Identify which cell holds the provided text, then report its [x, y] central coordinate. 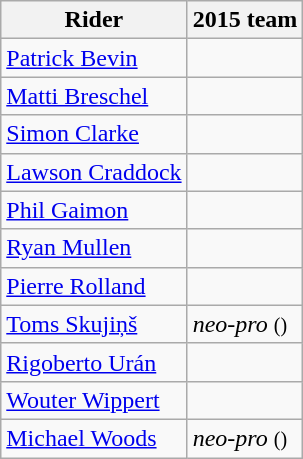
Simon Clarke [94, 134]
Pierre Rolland [94, 286]
Matti Breschel [94, 96]
2015 team [245, 20]
Wouter Wippert [94, 400]
Phil Gaimon [94, 210]
Ryan Mullen [94, 248]
Toms Skujiņš [94, 324]
Rigoberto Urán [94, 362]
Michael Woods [94, 438]
Rider [94, 20]
Lawson Craddock [94, 172]
Patrick Bevin [94, 58]
